Search for the cell housing the specified text and yield its (x, y) center coordinate. 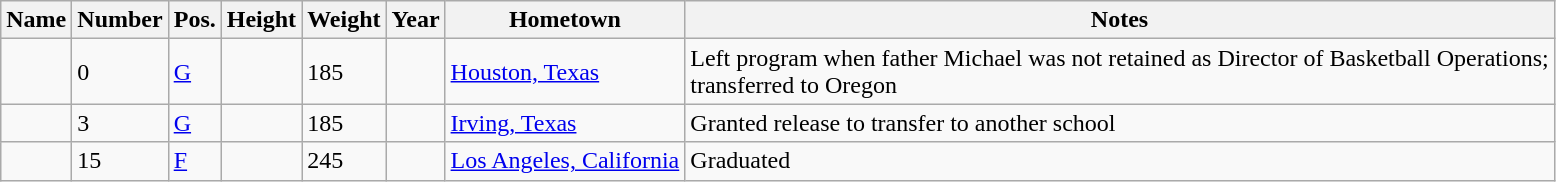
3 (120, 123)
Graduated (1120, 161)
Notes (1120, 20)
Hometown (565, 20)
Height (261, 20)
245 (344, 161)
Year (416, 20)
Left program when father Michael was not retained as Director of Basketball Operations;transferred to Oregon (1120, 72)
F (194, 161)
Los Angeles, California (565, 161)
Granted release to transfer to another school (1120, 123)
0 (120, 72)
Number (120, 20)
Pos. (194, 20)
Weight (344, 20)
15 (120, 161)
Houston, Texas (565, 72)
Name (36, 20)
Irving, Texas (565, 123)
